For the text-containing cell, return its midpoint in (X, Y) coordinate format. 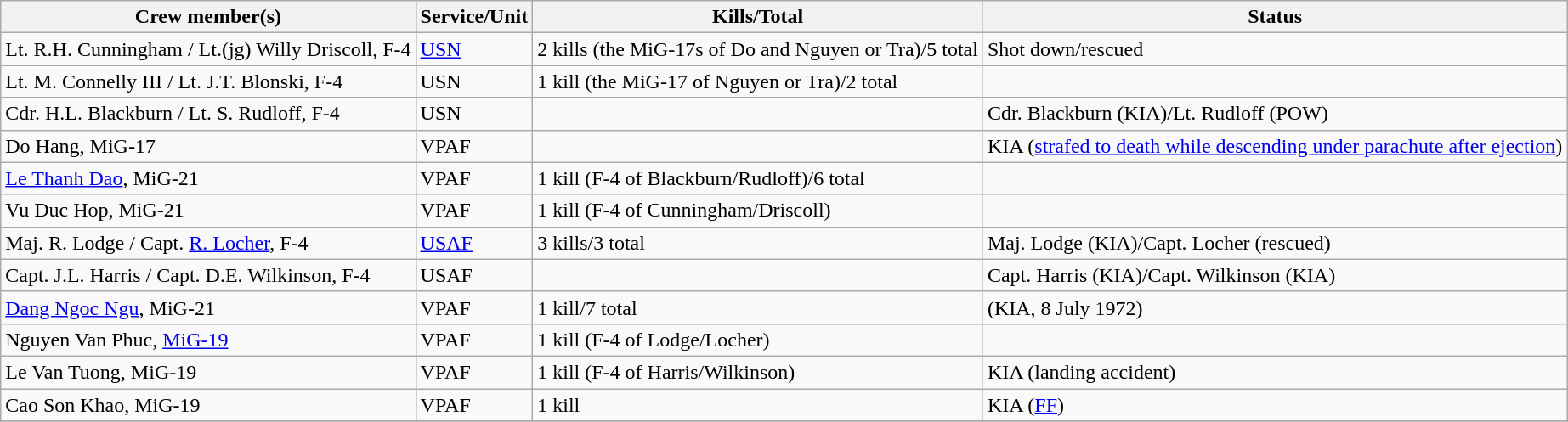
Shot down/rescued (1275, 49)
Maj. R. Lodge / Capt. R. Locher, F-4 (208, 243)
(KIA, 8 July 1972) (1275, 307)
Vu Duc Hop, MiG-21 (208, 211)
Status (1275, 17)
Cdr. H.L. Blackburn / Lt. S. Rudloff, F-4 (208, 114)
KIA (strafed to death while descending under parachute after ejection) (1275, 146)
Dang Ngoc Ngu, MiG-21 (208, 307)
1 kill (F-4 of Lodge/Locher) (758, 340)
1 kill (758, 405)
Service/Unit (474, 17)
Capt. Harris (KIA)/Capt. Wilkinson (KIA) (1275, 275)
1 kill (F-4 of Harris/Wilkinson) (758, 372)
Lt. R.H. Cunningham / Lt.(jg) Willy Driscoll, F-4 (208, 49)
KIA (FF) (1275, 405)
2 kills (the MiG-17s of Do and Nguyen or Tra)/5 total (758, 49)
Maj. Lodge (KIA)/Capt. Locher (rescued) (1275, 243)
3 kills/3 total (758, 243)
1 kill (the MiG-17 of Nguyen or Tra)/2 total (758, 82)
Le Thanh Dao, MiG-21 (208, 178)
Lt. M. Connelly III / Lt. J.T. Blonski, F-4 (208, 82)
KIA (landing accident) (1275, 372)
Kills/Total (758, 17)
Do Hang, MiG-17 (208, 146)
Crew member(s) (208, 17)
1 kill (F-4 of Cunningham/Driscoll) (758, 211)
1 kill/7 total (758, 307)
1 kill (F-4 of Blackburn/Rudloff)/6 total (758, 178)
Le Van Tuong, MiG-19 (208, 372)
Capt. J.L. Harris / Capt. D.E. Wilkinson, F-4 (208, 275)
Cao Son Khao, MiG-19 (208, 405)
Cdr. Blackburn (KIA)/Lt. Rudloff (POW) (1275, 114)
Nguyen Van Phuc, MiG-19 (208, 340)
